Determine the [x, y] coordinate at the center of the cell enclosing the given text.  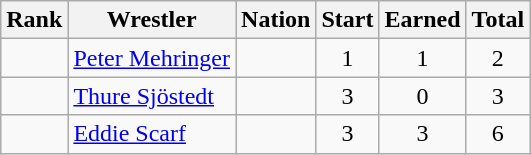
Thure Sjöstedt [152, 96]
0 [422, 96]
Eddie Scarf [152, 134]
Earned [422, 20]
Rank [34, 20]
2 [498, 58]
Total [498, 20]
Peter Mehringer [152, 58]
6 [498, 134]
Nation [276, 20]
Start [348, 20]
Wrestler [152, 20]
